Capture the cell that displays the provided text and extract its (x, y) central coordinate. 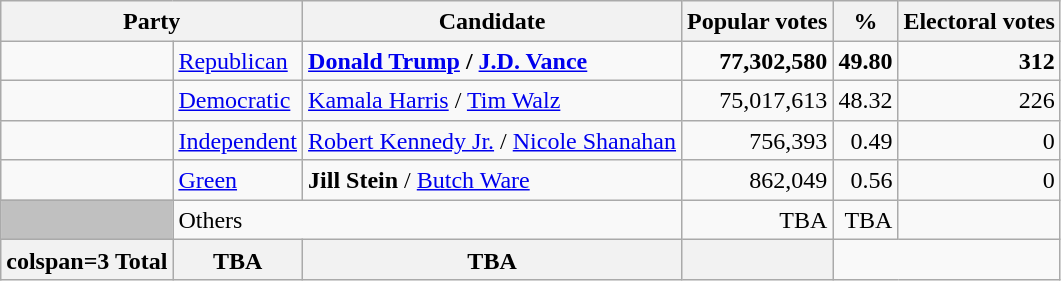
0.56 (866, 180)
Candidate (492, 21)
Kamala Harris / Tim Walz (492, 100)
Independent (238, 140)
48.32 (866, 100)
Donald Trump / J.D. Vance (492, 61)
862,049 (758, 180)
Robert Kennedy Jr. / Nicole Shanahan (492, 140)
Popular votes (758, 21)
Electoral votes (979, 21)
Republican (238, 61)
colspan=3 Total (87, 260)
Jill Stein / Butch Ware (492, 180)
Others (428, 220)
Democratic (238, 100)
226 (979, 100)
49.80 (866, 61)
Green (238, 180)
312 (979, 61)
77,302,580 (758, 61)
% (866, 21)
Party (152, 21)
756,393 (758, 140)
0.49 (866, 140)
75,017,613 (758, 100)
